Return the [X, Y] coordinate for the center point of the cell that contains the specified text.  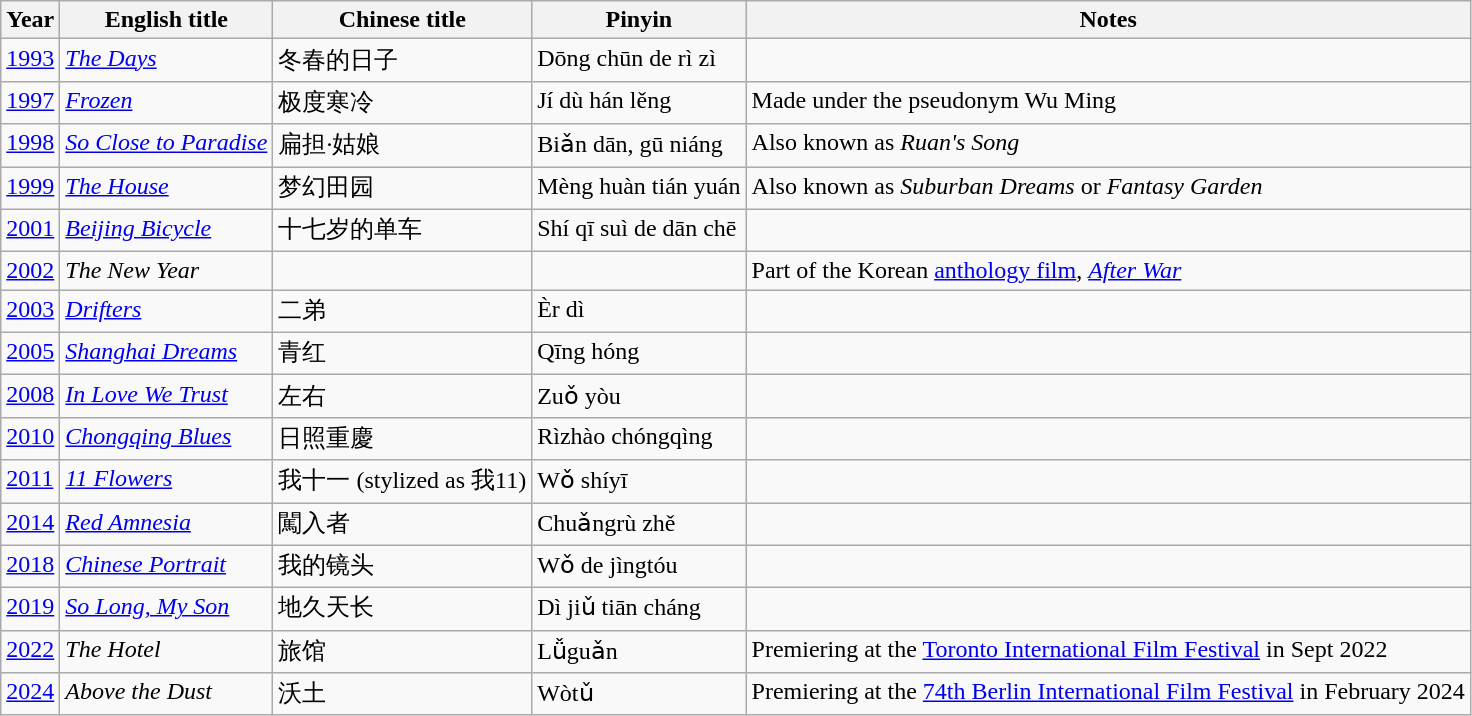
The Hotel [166, 652]
Pinyin [639, 20]
2001 [30, 230]
2011 [30, 482]
In Love We Trust [166, 396]
So Close to Paradise [166, 146]
2019 [30, 610]
Beijing Bicycle [166, 230]
Above the Dust [166, 694]
十七岁的单车 [402, 230]
Part of the Korean anthology film, After War [1108, 271]
Qīng hóng [639, 354]
Chuǎngrù zhě [639, 524]
日照重慶 [402, 438]
Mèng huàn tián yuán [639, 188]
我的镜头 [402, 566]
Wǒ shíyī [639, 482]
Shí qī suì de dān chē [639, 230]
Frozen [166, 102]
Premiering at the Toronto International Film Festival in Sept 2022 [1108, 652]
2003 [30, 312]
Biǎn dān, gū niáng [639, 146]
旅馆 [402, 652]
2018 [30, 566]
1997 [30, 102]
Wǒ de jìngtóu [639, 566]
Dì jiǔ tiān cháng [639, 610]
左右 [402, 396]
闖入者 [402, 524]
Year [30, 20]
1999 [30, 188]
极度寒冷 [402, 102]
Also known as Suburban Dreams or Fantasy Garden [1108, 188]
2024 [30, 694]
2005 [30, 354]
Rìzhào chóngqìng [639, 438]
地久天长 [402, 610]
English title [166, 20]
2002 [30, 271]
2008 [30, 396]
Chinese title [402, 20]
二弟 [402, 312]
Èr dì [639, 312]
Wòtǔ [639, 694]
Also known as Ruan's Song [1108, 146]
2014 [30, 524]
梦幻田园 [402, 188]
冬春的日子 [402, 60]
Premiering at the 74th Berlin International Film Festival in February 2024 [1108, 694]
1993 [30, 60]
So Long, My Son [166, 610]
我十一 (stylized as 我11) [402, 482]
The Days [166, 60]
1998 [30, 146]
2022 [30, 652]
青红 [402, 354]
沃土 [402, 694]
Shanghai Dreams [166, 354]
Chinese Portrait [166, 566]
Red Amnesia [166, 524]
Drifters [166, 312]
Made under the pseudonym Wu Ming [1108, 102]
Lǚguǎn [639, 652]
Zuǒ yòu [639, 396]
The House [166, 188]
Chongqing Blues [166, 438]
扁担·姑娘 [402, 146]
2010 [30, 438]
The New Year [166, 271]
11 Flowers [166, 482]
Dōng chūn de rì zì [639, 60]
Notes [1108, 20]
Jí dù hán lěng [639, 102]
